Return the [X, Y] coordinate for the center point of the cell that contains the specified text.  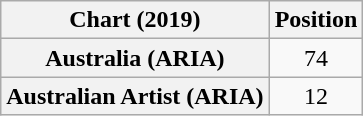
74 [316, 58]
Chart (2019) [135, 20]
12 [316, 96]
Australian Artist (ARIA) [135, 96]
Australia (ARIA) [135, 58]
Position [316, 20]
